Locate the cell with the specified text and output its [X, Y] center coordinate. 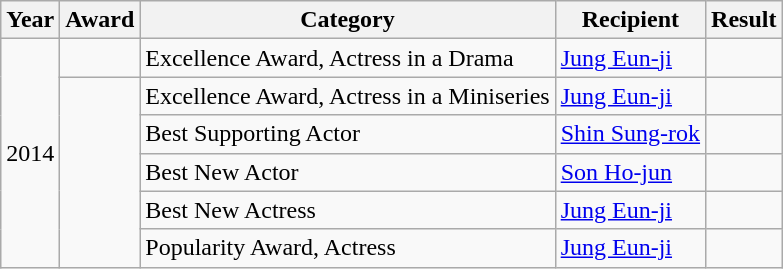
Award [100, 20]
Excellence Award, Actress in a Drama [348, 58]
Best Supporting Actor [348, 134]
Year [30, 20]
Recipient [630, 20]
Best New Actress [348, 210]
2014 [30, 153]
Son Ho-jun [630, 172]
Category [348, 20]
Excellence Award, Actress in a Miniseries [348, 96]
Best New Actor [348, 172]
Shin Sung-rok [630, 134]
Popularity Award, Actress [348, 248]
Result [744, 20]
